Extract the [x, y] coordinate from the center of the cell holding the provided text.  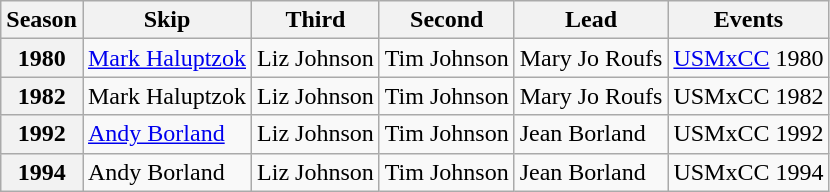
USMxCC 1992 [748, 134]
1982 [42, 96]
1980 [42, 58]
Second [446, 20]
Third [316, 20]
1992 [42, 134]
Season [42, 20]
Lead [591, 20]
1994 [42, 172]
USMxCC 1994 [748, 172]
USMxCC 1980 [748, 58]
Skip [166, 20]
USMxCC 1982 [748, 96]
Events [748, 20]
